Search for the cell housing the specified text and yield its (x, y) center coordinate. 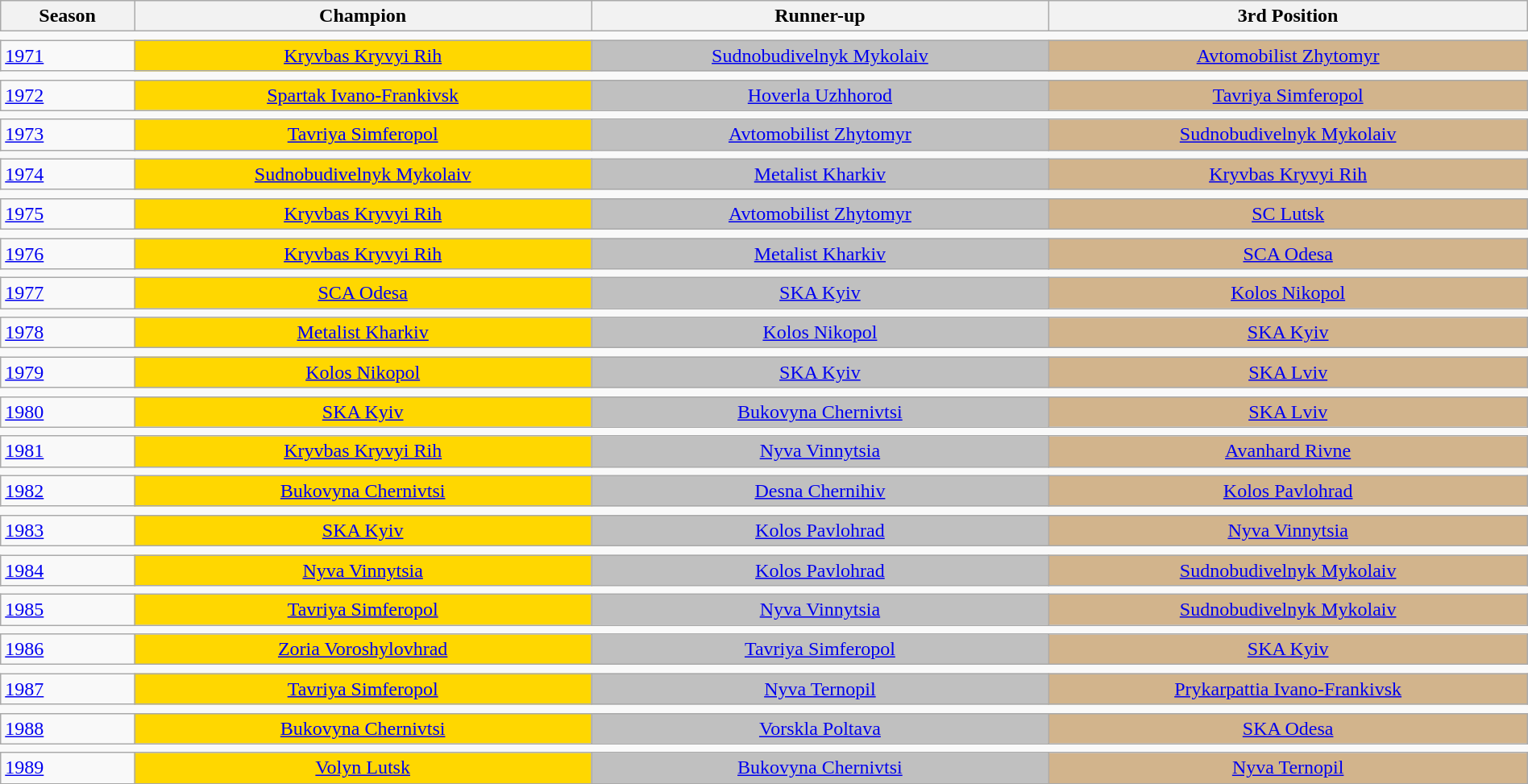
1976 (68, 254)
1978 (68, 333)
1985 (68, 610)
SKA Odesa (1288, 728)
Spartak Ivano-Frankivsk (363, 95)
1977 (68, 293)
Prykarpattia Ivano-Frankivsk (1288, 689)
Volyn Lutsk (363, 768)
SC Lutsk (1288, 214)
1987 (68, 689)
Zoria Voroshylovhrad (363, 649)
Hoverla Uzhhorod (820, 95)
1974 (68, 174)
1983 (68, 530)
1972 (68, 95)
1981 (68, 451)
1979 (68, 372)
1988 (68, 728)
Avanhard Rivne (1288, 451)
Runner-up (820, 16)
1982 (68, 491)
Season (68, 16)
Desna Chernihiv (820, 491)
1975 (68, 214)
3rd Position (1288, 16)
1986 (68, 649)
1980 (68, 412)
1984 (68, 570)
1971 (68, 56)
Champion (363, 16)
Vorskla Poltava (820, 728)
1973 (68, 135)
1989 (68, 768)
